Capture the cell that displays the provided text and extract its (X, Y) central coordinate. 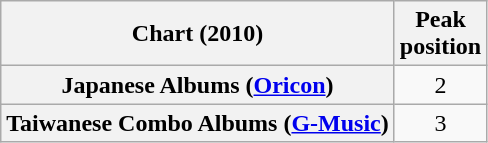
3 (440, 123)
Japanese Albums (Oricon) (198, 85)
Peakposition (440, 34)
2 (440, 85)
Chart (2010) (198, 34)
Taiwanese Combo Albums (G-Music) (198, 123)
